Scan for the cell matching the given text and deliver its (X, Y) coordinate at center. 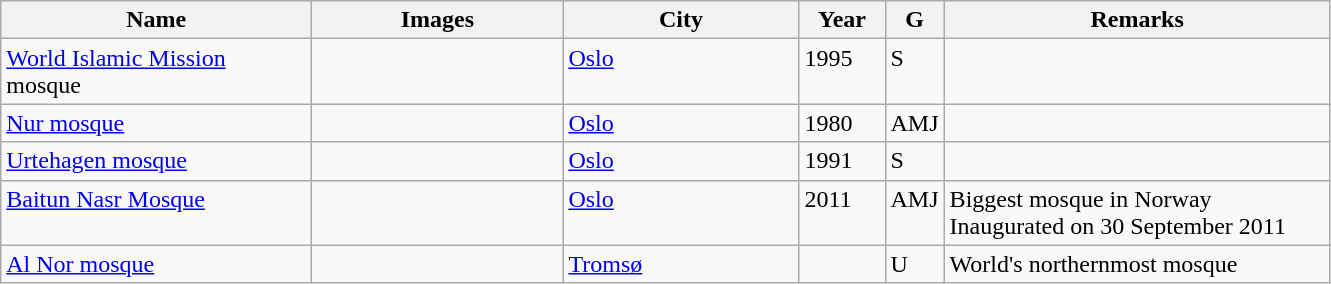
1995 (842, 72)
Biggest mosque in Norway Inaugurated on 30 September 2011 (1137, 212)
1980 (842, 123)
Remarks (1137, 20)
Nur mosque (156, 123)
Name (156, 20)
World Islamic Mission mosque (156, 72)
Baitun Nasr Mosque (156, 212)
City (681, 20)
World's northernmost mosque (1137, 264)
Al Nor mosque (156, 264)
1991 (842, 161)
G (914, 20)
Images (438, 20)
U (914, 264)
Tromsø (681, 264)
2011 (842, 212)
Urtehagen mosque (156, 161)
Year (842, 20)
